Return the [x, y] coordinate for the center point of the cell that contains the specified text.  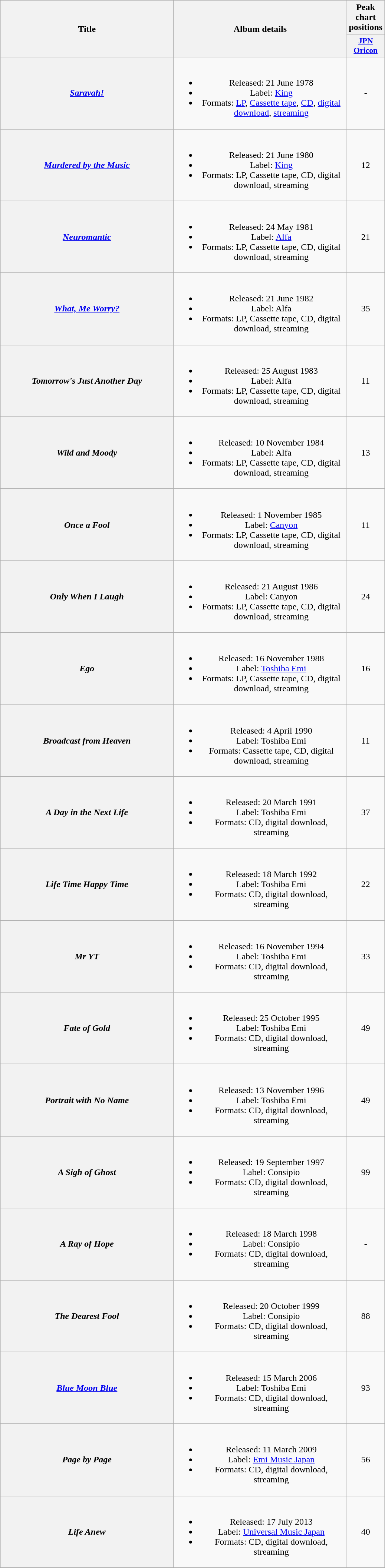
56 [366, 1460]
35 [366, 309]
40 [366, 1532]
Page by Page [87, 1460]
Portrait with No Name [87, 1100]
Murdered by the Music [87, 165]
Mr YT [87, 956]
Released: 13 November 1996Label: Toshiba EmiFormats: CD, digital download, streaming [260, 1100]
Released: 15 March 2006Label: Toshiba EmiFormats: CD, digital download, streaming [260, 1388]
Blue Moon Blue [87, 1388]
Released: 18 March 1992Label: Toshiba EmiFormats: CD, digital download, streaming [260, 884]
24 [366, 596]
13 [366, 453]
Released: 19 September 1997Label: ConsipioFormats: CD, digital download, streaming [260, 1172]
Released: 25 October 1995Label: Toshiba EmiFormats: CD, digital download, streaming [260, 1028]
12 [366, 165]
Title [87, 29]
Released: 25 August 1983Label: AlfaFormats: LP, Cassette tape, CD, digital download, streaming [260, 381]
Released: 16 November 1994Label: Toshiba EmiFormats: CD, digital download, streaming [260, 956]
JPNOricon [366, 46]
Released: 21 June 1978Label: KingFormats: LP, Cassette tape, CD, digital download, streaming [260, 93]
21 [366, 237]
A Day in the Next Life [87, 813]
Released: 20 March 1991Label: Toshiba EmiFormats: CD, digital download, streaming [260, 813]
99 [366, 1172]
88 [366, 1316]
Neuromantic [87, 237]
Released: 4 April 1990Label: Toshiba EmiFormats: Cassette tape, CD, digital download, streaming [260, 740]
Ego [87, 668]
16 [366, 668]
93 [366, 1388]
Album details [260, 29]
A Sigh of Ghost [87, 1172]
Released: 18 March 1998Label: ConsipioFormats: CD, digital download, streaming [260, 1244]
Released: 10 November 1984Label: AlfaFormats: LP, Cassette tape, CD, digital download, streaming [260, 453]
Released: 20 October 1999Label: ConsipioFormats: CD, digital download, streaming [260, 1316]
Released: 21 June 1982Label: AlfaFormats: LP, Cassette tape, CD, digital download, streaming [260, 309]
Only When I Laugh [87, 596]
The Dearest Fool [87, 1316]
Released: 24 May 1981Label: AlfaFormats: LP, Cassette tape, CD, digital download, streaming [260, 237]
Released: 21 June 1980Label: KingFormats: LP, Cassette tape, CD, digital download, streaming [260, 165]
What, Me Worry? [87, 309]
Life Anew [87, 1532]
Released: 16 November 1988Label: Toshiba EmiFormats: LP, Cassette tape, CD, digital download, streaming [260, 668]
Saravah! [87, 93]
Released: 21 August 1986Label: CanyonFormats: LP, Cassette tape, CD, digital download, streaming [260, 596]
Fate of Gold [87, 1028]
Released: 17 July 2013Label: Universal Music JapanFormats: CD, digital download, streaming [260, 1532]
Wild and Moody [87, 453]
33 [366, 956]
Tomorrow's Just Another Day [87, 381]
Peak chart positions [366, 17]
Once a Fool [87, 525]
Broadcast from Heaven [87, 740]
Released: 11 March 2009Label: Emi Music JapanFormats: CD, digital download, streaming [260, 1460]
A Ray of Hope [87, 1244]
Released: 1 November 1985Label: CanyonFormats: LP, Cassette tape, CD, digital download, streaming [260, 525]
Life Time Happy Time [87, 884]
37 [366, 813]
22 [366, 884]
